Determine the (X, Y) coordinate at the center of the cell enclosing the given text.  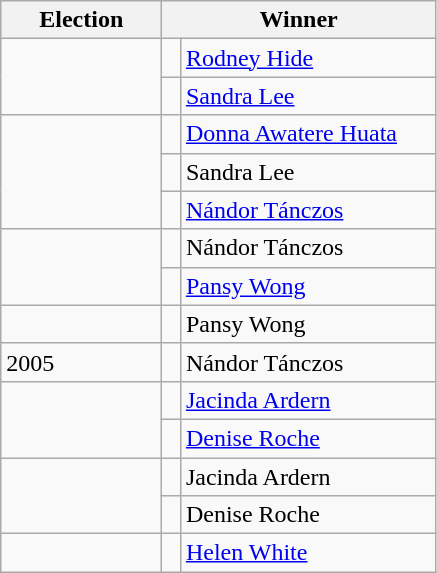
Donna Awatere Huata (308, 134)
2005 (82, 362)
Helen White (308, 553)
Winner (299, 20)
Election (82, 20)
Rodney Hide (308, 58)
